Return [x, y] of the center of cell containing provided text 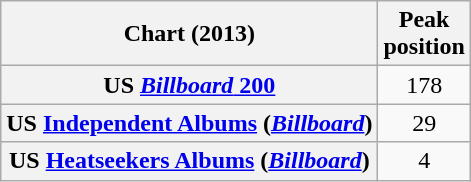
US Billboard 200 [190, 85]
US Independent Albums (Billboard) [190, 123]
29 [424, 123]
178 [424, 85]
US Heatseekers Albums (Billboard) [190, 161]
Peakposition [424, 34]
4 [424, 161]
Chart (2013) [190, 34]
